Locate the cell with the specified text and output its (X, Y) center coordinate. 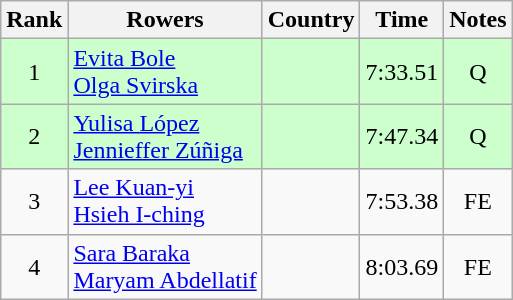
1 (34, 72)
4 (34, 266)
Rank (34, 20)
Time (402, 20)
7:33.51 (402, 72)
Notes (478, 20)
Sara BarakaMaryam Abdellatif (165, 266)
Evita BoleOlga Svirska (165, 72)
Lee Kuan-yiHsieh I-ching (165, 202)
Rowers (165, 20)
3 (34, 202)
7:53.38 (402, 202)
7:47.34 (402, 136)
Country (311, 20)
2 (34, 136)
Yulisa LópezJennieffer Zúñiga (165, 136)
8:03.69 (402, 266)
